Determine the [x, y] coordinate at the center of the cell enclosing the given text.  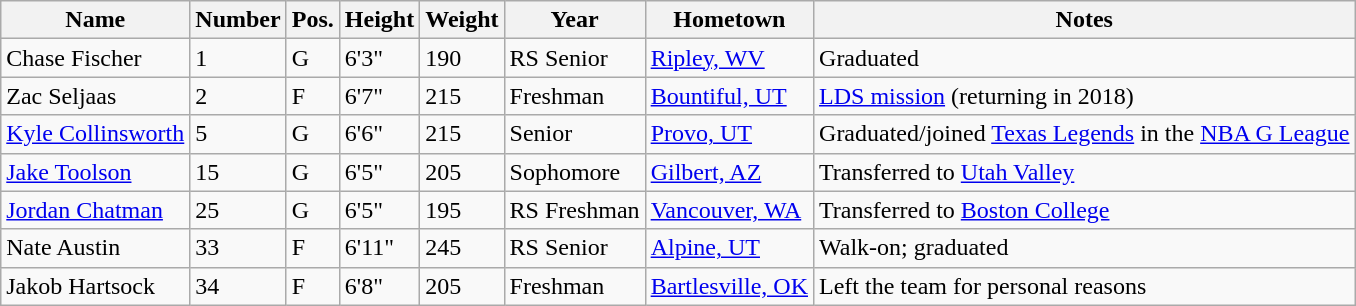
6'3" [379, 58]
Alpine, UT [729, 248]
2 [238, 96]
Gilbert, AZ [729, 172]
LDS mission (returning in 2018) [1084, 96]
34 [238, 286]
6'11" [379, 248]
Notes [1084, 20]
Number [238, 20]
33 [238, 248]
Name [96, 20]
Graduated [1084, 58]
Year [574, 20]
Zac Seljaas [96, 96]
Left the team for personal reasons [1084, 286]
Bountiful, UT [729, 96]
Graduated/joined Texas Legends in the NBA G League [1084, 134]
Bartlesville, OK [729, 286]
Ripley, WV [729, 58]
Jake Toolson [96, 172]
Transferred to Boston College [1084, 210]
15 [238, 172]
Hometown [729, 20]
Senior [574, 134]
Pos. [312, 20]
Height [379, 20]
Chase Fischer [96, 58]
Jordan Chatman [96, 210]
25 [238, 210]
195 [462, 210]
Sophomore [574, 172]
5 [238, 134]
1 [238, 58]
Weight [462, 20]
6'8" [379, 286]
RS Freshman [574, 210]
Jakob Hartsock [96, 286]
Vancouver, WA [729, 210]
Transferred to Utah Valley [1084, 172]
6'6" [379, 134]
Kyle Collinsworth [96, 134]
6'7" [379, 96]
Provo, UT [729, 134]
Nate Austin [96, 248]
Walk-on; graduated [1084, 248]
245 [462, 248]
190 [462, 58]
